Return (x, y) of the center of cell containing provided text 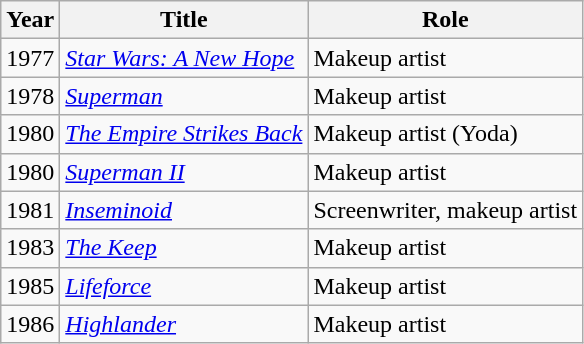
Year (30, 20)
1981 (30, 210)
Screenwriter, makeup artist (446, 210)
1977 (30, 58)
1985 (30, 286)
The Keep (184, 248)
Title (184, 20)
Star Wars: A New Hope (184, 58)
Superman (184, 96)
Makeup artist (Yoda) (446, 134)
The Empire Strikes Back (184, 134)
Highlander (184, 324)
1986 (30, 324)
Lifeforce (184, 286)
1978 (30, 96)
1983 (30, 248)
Superman II (184, 172)
Role (446, 20)
Inseminoid (184, 210)
